Determine the (X, Y) coordinate at the center of the cell enclosing the given text.  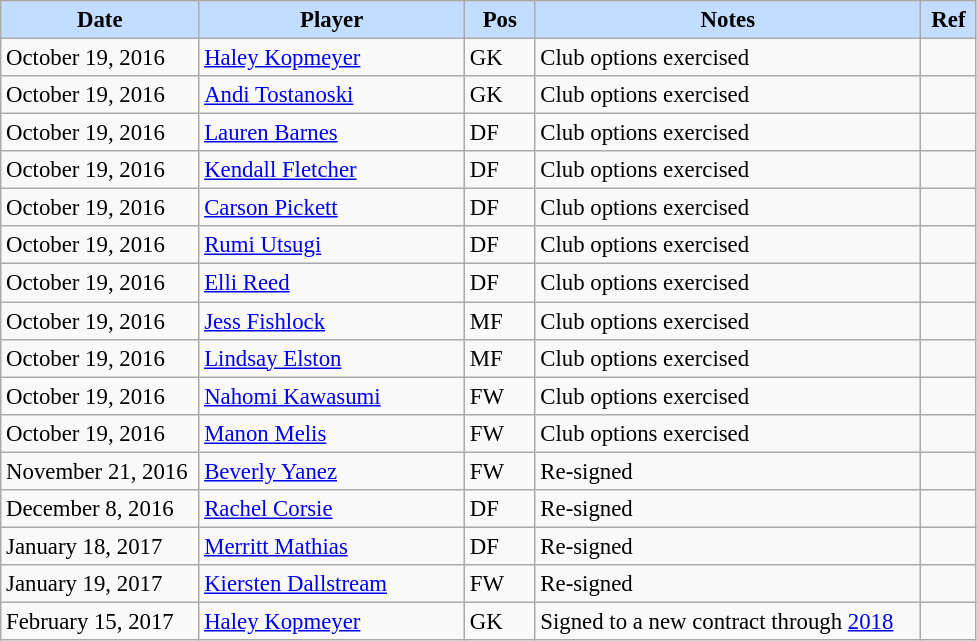
Player (332, 20)
Pos (500, 20)
Elli Reed (332, 283)
Nahomi Kawasumi (332, 396)
Kendall Fletcher (332, 170)
December 8, 2016 (100, 509)
January 19, 2017 (100, 584)
November 21, 2016 (100, 471)
Rachel Corsie (332, 509)
February 15, 2017 (100, 621)
Lauren Barnes (332, 133)
Manon Melis (332, 433)
Beverly Yanez (332, 471)
Lindsay Elston (332, 358)
Ref (949, 20)
Jess Fishlock (332, 321)
Notes (728, 20)
January 18, 2017 (100, 546)
Date (100, 20)
Kiersten Dallstream (332, 584)
Andi Tostanoski (332, 95)
Signed to a new contract through 2018 (728, 621)
Merritt Mathias (332, 546)
Rumi Utsugi (332, 245)
Carson Pickett (332, 208)
